Locate the cell with the specified text and output its (x, y) center coordinate. 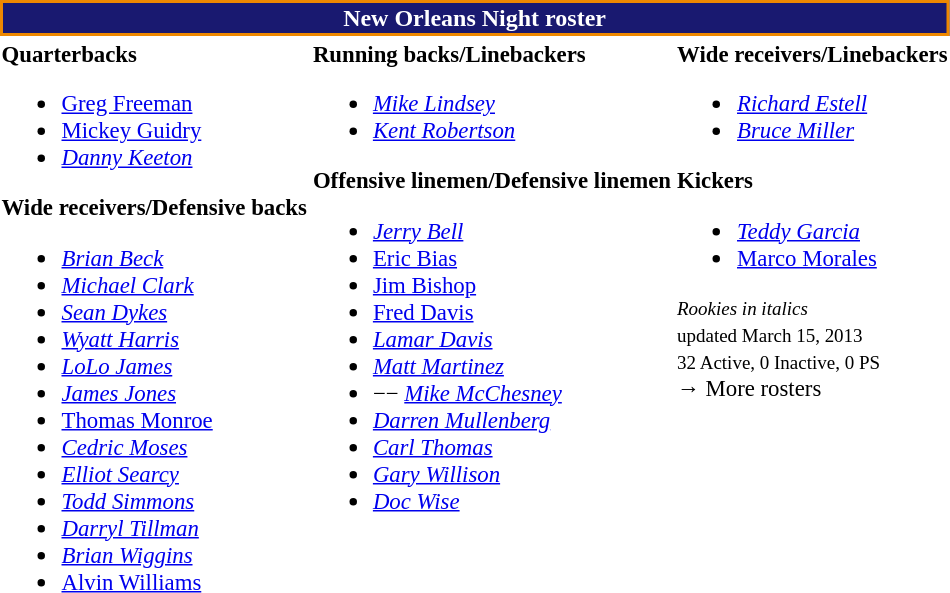
New Orleans Night roster (474, 18)
